From the cell containing the given text, extract its center point as [x, y] coordinate. 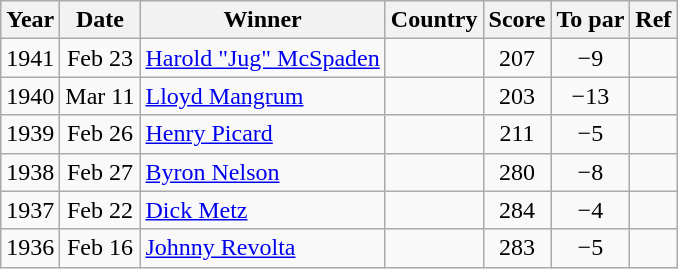
Feb 26 [100, 134]
Harold "Jug" McSpaden [262, 58]
Feb 23 [100, 58]
1937 [30, 210]
Johnny Revolta [262, 248]
284 [517, 210]
283 [517, 248]
280 [517, 172]
1941 [30, 58]
203 [517, 96]
Date [100, 20]
1936 [30, 248]
−4 [590, 210]
Dick Metz [262, 210]
Country [434, 20]
−13 [590, 96]
Winner [262, 20]
Lloyd Mangrum [262, 96]
To par [590, 20]
Ref [654, 20]
Henry Picard [262, 134]
Feb 27 [100, 172]
1938 [30, 172]
Score [517, 20]
211 [517, 134]
Mar 11 [100, 96]
Byron Nelson [262, 172]
Year [30, 20]
Feb 16 [100, 248]
−9 [590, 58]
−8 [590, 172]
1940 [30, 96]
207 [517, 58]
Feb 22 [100, 210]
1939 [30, 134]
